Determine the [x, y] coordinate at the center of the cell enclosing the given text.  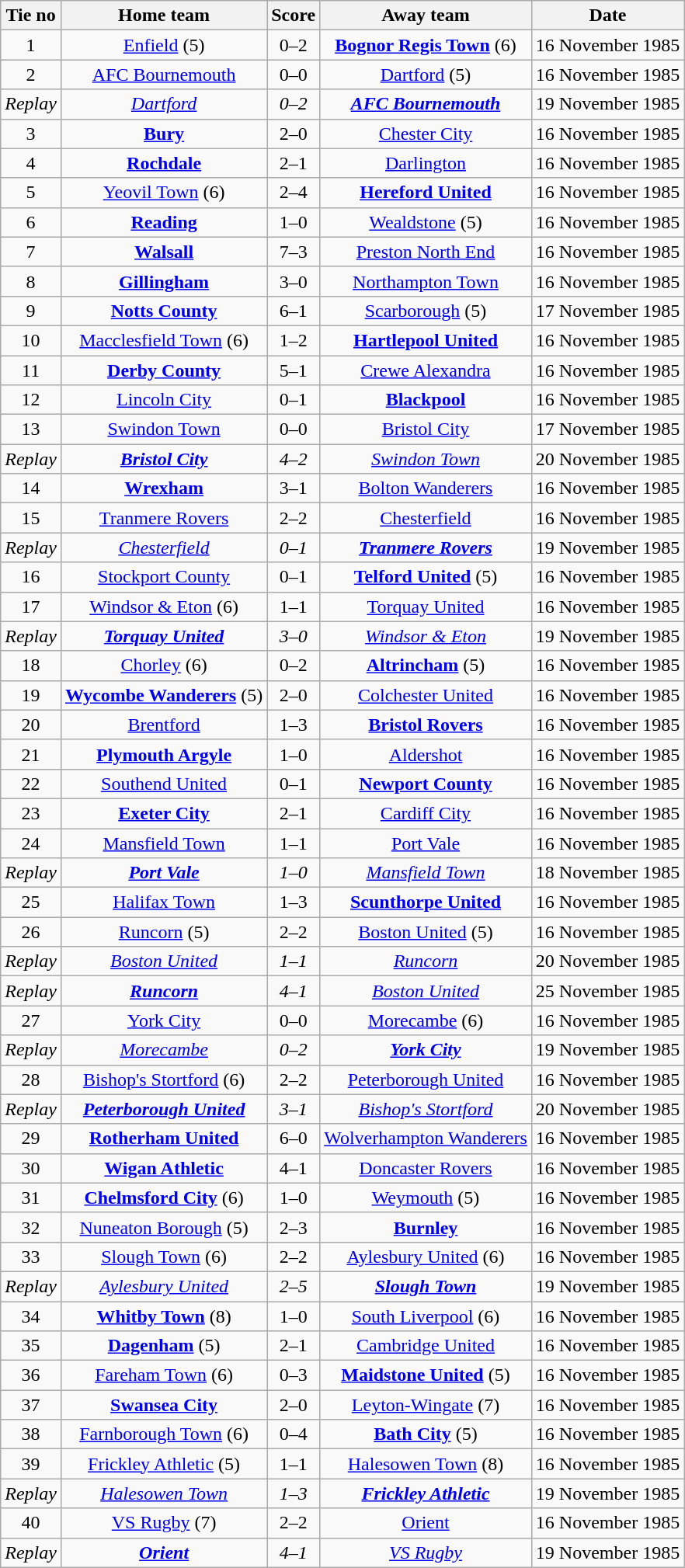
27 [31, 1020]
5–1 [294, 370]
Swansea City [163, 1405]
Bolton Wanderers [426, 488]
14 [31, 488]
Date [607, 16]
Bristol Rovers [426, 725]
Home team [163, 16]
Macclesfield Town (6) [163, 340]
Burnley [426, 1227]
Hereford United [426, 193]
Halesowen Town [163, 1493]
Rochdale [163, 163]
Windsor & Eton [426, 636]
Tie no [31, 16]
Altrincham (5) [426, 666]
Halesowen Town (8) [426, 1464]
Cambridge United [426, 1346]
Morecambe [163, 1050]
26 [31, 932]
6 [31, 222]
4 [31, 163]
28 [31, 1080]
13 [31, 429]
7 [31, 252]
Blackpool [426, 400]
Hartlepool United [426, 340]
Notts County [163, 311]
Preston North End [426, 252]
5 [31, 193]
32 [31, 1227]
VS Rugby (7) [163, 1523]
Slough Town [426, 1286]
Walsall [163, 252]
Wolverhampton Wanderers [426, 1139]
16 [31, 577]
6–0 [294, 1139]
Fareham Town (6) [163, 1375]
Away team [426, 16]
Scunthorpe United [426, 902]
22 [31, 784]
34 [31, 1316]
South Liverpool (6) [426, 1316]
24 [31, 843]
VS Rugby [426, 1552]
Reading [163, 222]
Cardiff City [426, 813]
30 [31, 1168]
Bishop's Stortford (6) [163, 1080]
0–4 [294, 1434]
Darlington [426, 163]
Derby County [163, 370]
Lincoln City [163, 400]
20 [31, 725]
Bath City (5) [426, 1434]
4–2 [294, 459]
1–2 [294, 340]
2–5 [294, 1286]
Dartford [163, 104]
2–4 [294, 193]
2–3 [294, 1227]
19 [31, 695]
Chelmsford City (6) [163, 1198]
Scarborough (5) [426, 311]
Slough Town (6) [163, 1257]
7–3 [294, 252]
31 [31, 1198]
21 [31, 754]
Nuneaton Borough (5) [163, 1227]
6–1 [294, 311]
Northampton Town [426, 281]
1 [31, 45]
Telford United (5) [426, 577]
Stockport County [163, 577]
Weymouth (5) [426, 1198]
23 [31, 813]
Aylesbury United [163, 1286]
Frickley Athletic [426, 1493]
Aldershot [426, 754]
29 [31, 1139]
40 [31, 1523]
9 [31, 311]
Runcorn (5) [163, 932]
18 [31, 666]
37 [31, 1405]
Bury [163, 134]
Doncaster Rovers [426, 1168]
Bishop's Stortford [426, 1109]
Enfield (5) [163, 45]
11 [31, 370]
Wycombe Wanderers (5) [163, 695]
Wrexham [163, 488]
0–3 [294, 1375]
8 [31, 281]
39 [31, 1464]
Wealdstone (5) [426, 222]
Bognor Regis Town (6) [426, 45]
35 [31, 1346]
Whitby Town (8) [163, 1316]
Farnborough Town (6) [163, 1434]
Aylesbury United (6) [426, 1257]
25 November 1985 [607, 991]
18 November 1985 [607, 873]
38 [31, 1434]
Newport County [426, 784]
36 [31, 1375]
Yeovil Town (6) [163, 193]
Colchester United [426, 695]
Brentford [163, 725]
25 [31, 902]
Maidstone United (5) [426, 1375]
33 [31, 1257]
Southend United [163, 784]
15 [31, 518]
Morecambe (6) [426, 1020]
Chester City [426, 134]
17 [31, 607]
Leyton-Wingate (7) [426, 1405]
Wigan Athletic [163, 1168]
3 [31, 134]
Exeter City [163, 813]
Boston United (5) [426, 932]
12 [31, 400]
2 [31, 75]
Score [294, 16]
Chorley (6) [163, 666]
Plymouth Argyle [163, 754]
10 [31, 340]
Frickley Athletic (5) [163, 1464]
Rotherham United [163, 1139]
Windsor & Eton (6) [163, 607]
Gillingham [163, 281]
Dartford (5) [426, 75]
Halifax Town [163, 902]
Dagenham (5) [163, 1346]
Crewe Alexandra [426, 370]
